Return [x, y] of the center of cell containing provided text 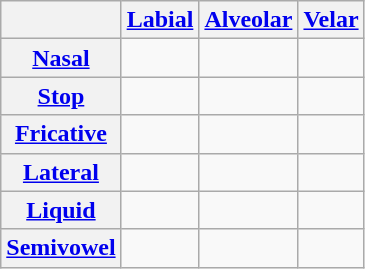
Lateral [61, 172]
Velar [331, 20]
Nasal [61, 58]
Liquid [61, 210]
Labial [160, 20]
Alveolar [248, 20]
Fricative [61, 134]
Semivowel [61, 248]
Stop [61, 96]
